From the cell containing the given text, extract its center point as (x, y) coordinate. 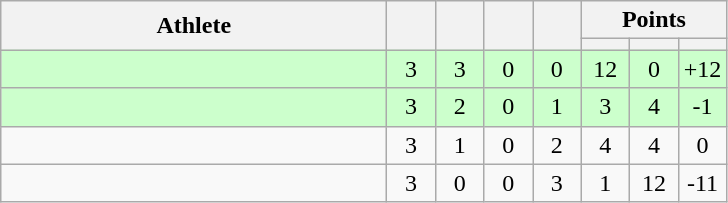
+12 (702, 69)
-11 (702, 183)
Athlete (194, 26)
-1 (702, 107)
Points (654, 20)
